Locate the cell with the specified text and output its [X, Y] center coordinate. 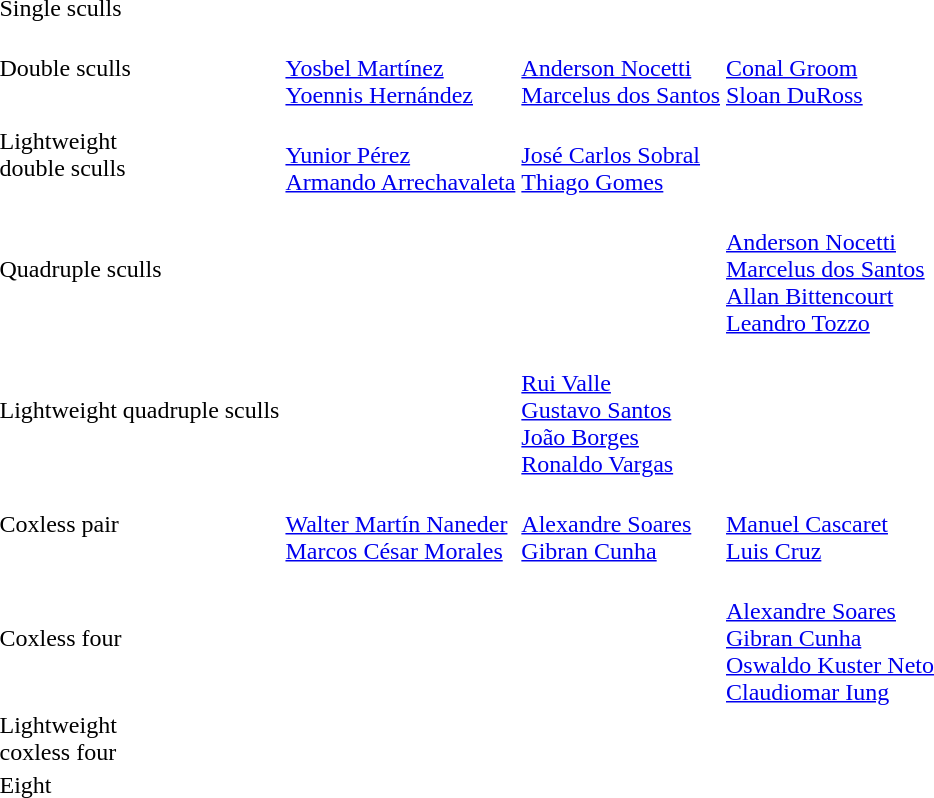
Yunior Pérez Armando Arrechavaleta [400, 155]
Yosbel Martínez Yoennis Hernández [400, 68]
Walter Martín Naneder Marcos César Morales [400, 524]
Anderson Nocetti Marcelus dos Santos [621, 68]
José Carlos SobralThiago Gomes [621, 155]
Rui ValleGustavo SantosJoão BorgesRonaldo Vargas [621, 410]
Alexandre Soares Gibran Cunha [621, 524]
